Detect which cell encompasses the target text, then output its [X, Y] center coordinate. 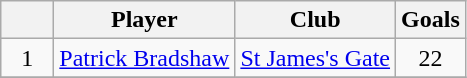
Patrick Bradshaw [144, 58]
St James's Gate [316, 58]
22 [431, 58]
Club [316, 20]
Player [144, 20]
1 [28, 58]
Goals [431, 20]
